Detect which cell encompasses the target text, then output its (X, Y) center coordinate. 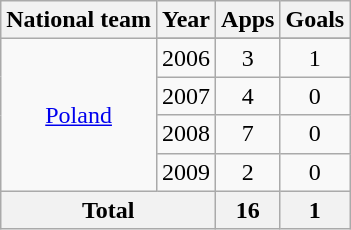
2006 (186, 58)
2008 (186, 134)
2009 (186, 172)
National team (79, 20)
Year (186, 20)
3 (248, 58)
Total (108, 210)
4 (248, 96)
16 (248, 210)
Apps (248, 20)
2007 (186, 96)
Poland (79, 115)
Goals (315, 20)
2 (248, 172)
7 (248, 134)
